From the cell containing the given text, extract its center point as [X, Y] coordinate. 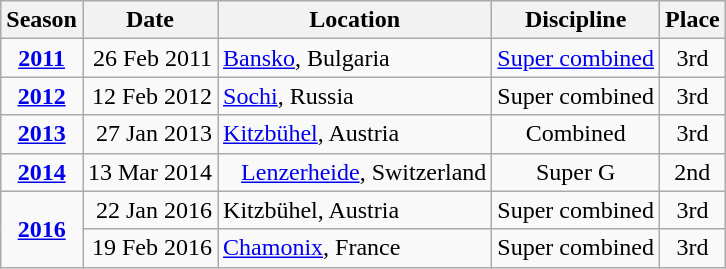
Discipline [576, 20]
2014 [42, 172]
Season [42, 20]
26 Feb 2011 [150, 58]
Sochi, Russia [355, 96]
Bansko, Bulgaria [355, 58]
12 Feb 2012 [150, 96]
22 Jan 2016 [150, 210]
2011 [42, 58]
Location [355, 20]
2016 [42, 229]
Chamonix, France [355, 248]
2nd [693, 172]
Lenzerheide, Switzerland [355, 172]
27 Jan 2013 [150, 134]
19 Feb 2016 [150, 248]
Date [150, 20]
Combined [576, 134]
2013 [42, 134]
Super G [576, 172]
2012 [42, 96]
Place [693, 20]
13 Mar 2014 [150, 172]
